Identify which cell holds the provided text, then report its [X, Y] central coordinate. 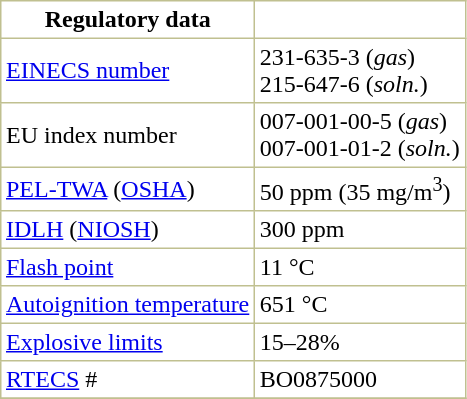
EU index number [128, 135]
50 ppm (35 mg/m3) [360, 189]
Autoignition temperature [128, 305]
15–28% [360, 343]
651 °C [360, 305]
EINECS number [128, 70]
Regulatory data [128, 20]
11 °C [360, 268]
231-635-3 (gas)215-647-6 (soln.) [360, 70]
Explosive limits [128, 343]
PEL-TWA (OSHA) [128, 189]
007-001-00-5 (gas)007-001-01-2 (soln.) [360, 135]
Flash point [128, 268]
RTECS # [128, 380]
IDLH (NIOSH) [128, 230]
300 ppm [360, 230]
BO0875000 [360, 380]
